From the cell containing the given text, extract its center point as (x, y) coordinate. 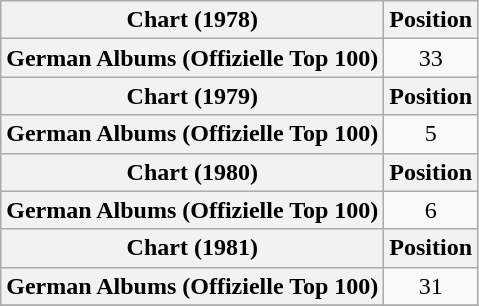
5 (431, 134)
Chart (1981) (192, 248)
31 (431, 286)
Chart (1980) (192, 172)
6 (431, 210)
Chart (1979) (192, 96)
33 (431, 58)
Chart (1978) (192, 20)
